Find where the given text appears and provide that cell's center as [X, Y] coordinate. 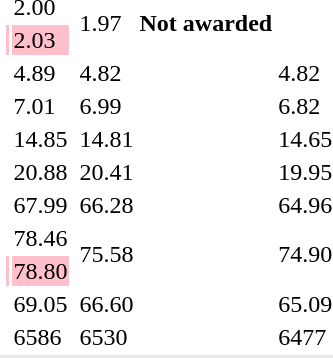
2.03 [40, 40]
6530 [106, 337]
14.85 [40, 139]
6.99 [106, 106]
6586 [40, 337]
66.60 [106, 304]
78.46 [40, 238]
4.82 [106, 73]
75.58 [106, 254]
20.88 [40, 172]
78.80 [40, 271]
20.41 [106, 172]
67.99 [40, 205]
7.01 [40, 106]
14.81 [106, 139]
69.05 [40, 304]
66.28 [106, 205]
4.89 [40, 73]
